Provide the (x, y) coordinate of the cell's center where the given text is located.  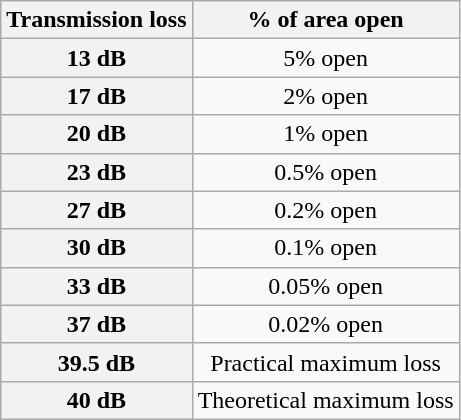
37 dB (96, 324)
17 dB (96, 96)
0.2% open (326, 210)
40 dB (96, 400)
13 dB (96, 58)
33 dB (96, 286)
0.05% open (326, 286)
20 dB (96, 134)
30 dB (96, 248)
Practical maximum loss (326, 362)
0.1% open (326, 248)
2% open (326, 96)
Transmission loss (96, 20)
0.02% open (326, 324)
5% open (326, 58)
39.5 dB (96, 362)
1% open (326, 134)
27 dB (96, 210)
% of area open (326, 20)
0.5% open (326, 172)
Theoretical maximum loss (326, 400)
23 dB (96, 172)
